Detect which cell encompasses the target text, then output its [X, Y] center coordinate. 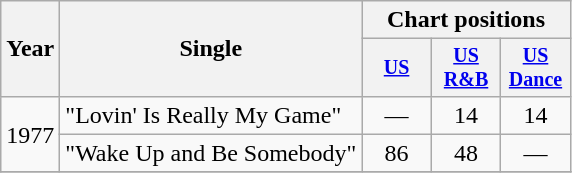
Single [211, 49]
Year [30, 49]
USDance [536, 68]
"Wake Up and Be Somebody" [211, 153]
US [396, 68]
1977 [30, 134]
USR&B [466, 68]
48 [466, 153]
Chart positions [466, 20]
86 [396, 153]
"Lovin' Is Really My Game" [211, 115]
